Scan for the cell matching the given text and deliver its [X, Y] coordinate at center. 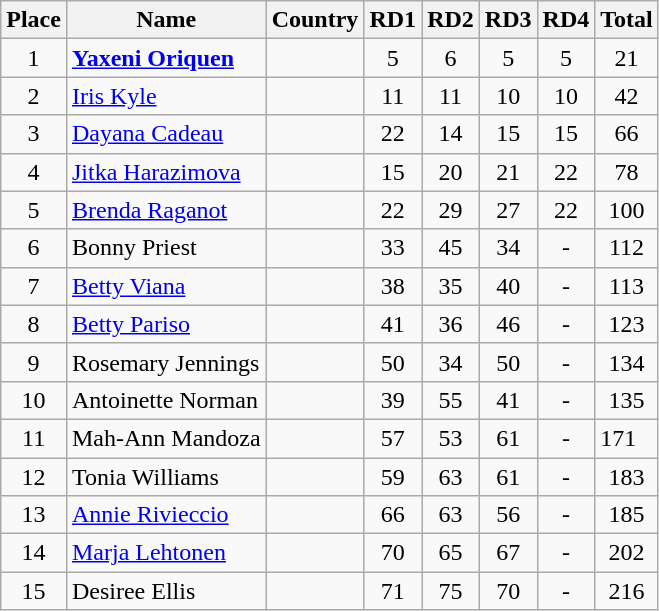
Marja Lehtonen [166, 553]
71 [393, 591]
Place [34, 20]
Bonny Priest [166, 248]
56 [508, 515]
Name [166, 20]
RD4 [566, 20]
113 [627, 286]
Country [315, 20]
20 [451, 172]
40 [508, 286]
202 [627, 553]
4 [34, 172]
65 [451, 553]
39 [393, 400]
13 [34, 515]
45 [451, 248]
53 [451, 438]
RD2 [451, 20]
12 [34, 477]
RD1 [393, 20]
75 [451, 591]
Desiree Ellis [166, 591]
100 [627, 210]
Jitka Harazimova [166, 172]
29 [451, 210]
216 [627, 591]
1 [34, 58]
27 [508, 210]
Betty Viana [166, 286]
Rosemary Jennings [166, 362]
57 [393, 438]
Mah-Ann Mandoza [166, 438]
38 [393, 286]
35 [451, 286]
3 [34, 134]
8 [34, 324]
135 [627, 400]
123 [627, 324]
Dayana Cadeau [166, 134]
Yaxeni Oriquen [166, 58]
171 [627, 438]
185 [627, 515]
134 [627, 362]
33 [393, 248]
9 [34, 362]
Antoinette Norman [166, 400]
59 [393, 477]
78 [627, 172]
42 [627, 96]
183 [627, 477]
55 [451, 400]
Iris Kyle [166, 96]
Annie Rivieccio [166, 515]
RD3 [508, 20]
7 [34, 286]
46 [508, 324]
Total [627, 20]
2 [34, 96]
Betty Pariso [166, 324]
36 [451, 324]
112 [627, 248]
Tonia Williams [166, 477]
67 [508, 553]
Brenda Raganot [166, 210]
